For the text-containing cell, return its midpoint in (X, Y) coordinate format. 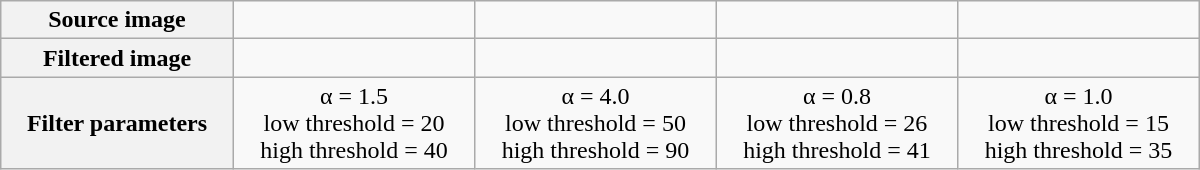
α = 1.0low threshold = 15high threshold = 35 (1079, 123)
Filter parameters (117, 123)
α = 0.8low threshold = 26high threshold = 41 (836, 123)
Source image (117, 20)
α = 4.0low threshold = 50high threshold = 90 (596, 123)
α = 1.5low threshold = 20high threshold = 40 (354, 123)
Filtered image (117, 58)
